Return [x, y] of the center of cell containing provided text 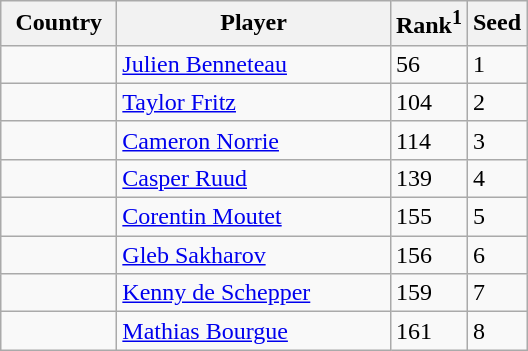
104 [428, 102]
155 [428, 217]
Cameron Norrie [254, 140]
Mathias Bourgue [254, 331]
Julien Benneteau [254, 64]
7 [496, 293]
139 [428, 178]
5 [496, 217]
114 [428, 140]
Casper Ruud [254, 178]
159 [428, 293]
2 [496, 102]
Seed [496, 24]
3 [496, 140]
Kenny de Schepper [254, 293]
Gleb Sakharov [254, 255]
Corentin Moutet [254, 217]
1 [496, 64]
Taylor Fritz [254, 102]
Country [59, 24]
156 [428, 255]
4 [496, 178]
8 [496, 331]
Player [254, 24]
6 [496, 255]
Rank1 [428, 24]
161 [428, 331]
56 [428, 64]
